Search for the cell housing the specified text and yield its (x, y) center coordinate. 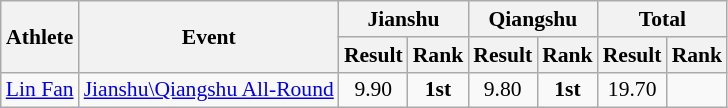
Jianshu (404, 19)
Lin Fan (40, 90)
9.90 (374, 90)
9.80 (502, 90)
19.70 (632, 90)
Total (662, 19)
Jianshu\Qiangshu All-Round (209, 90)
Athlete (40, 36)
Qiangshu (532, 19)
Event (209, 36)
